From the cell containing the given text, extract its center point as (X, Y) coordinate. 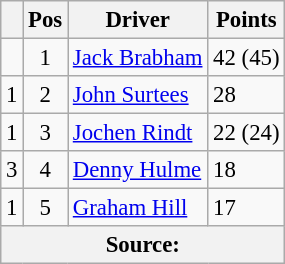
John Surtees (138, 95)
Denny Hulme (138, 170)
2 (46, 95)
Points (246, 20)
22 (24) (246, 133)
4 (46, 170)
Driver (138, 20)
Jack Brabham (138, 58)
18 (246, 170)
Jochen Rindt (138, 133)
Source: (143, 245)
42 (45) (246, 58)
Graham Hill (138, 208)
Pos (46, 20)
17 (246, 208)
5 (46, 208)
28 (246, 95)
